Identify which cell holds the provided text, then report its (x, y) central coordinate. 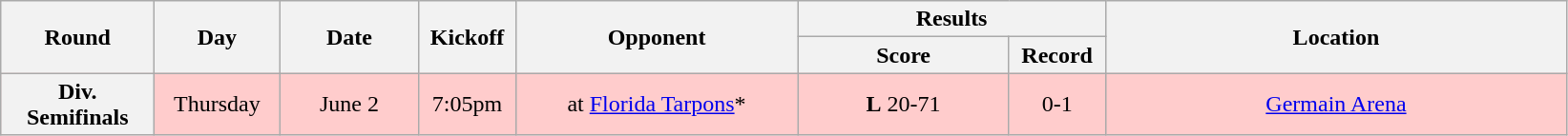
at Florida Tarpons* (657, 105)
Results (951, 19)
Score (903, 55)
Location (1336, 37)
Kickoff (468, 37)
7:05pm (468, 105)
Div. Semifinals (78, 105)
Date (349, 37)
Day (218, 37)
L 20-71 (903, 105)
0-1 (1057, 105)
Round (78, 37)
June 2 (349, 105)
Record (1057, 55)
Opponent (657, 37)
Germain Arena (1336, 105)
Thursday (218, 105)
